Search for the cell housing the specified text and yield its (x, y) center coordinate. 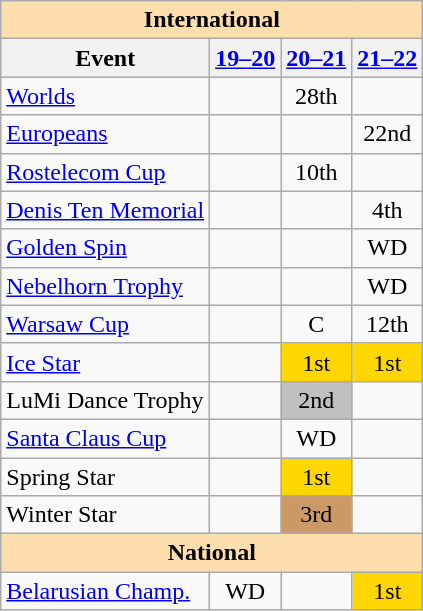
4th (388, 210)
28th (316, 96)
International (212, 20)
Belarusian Champ. (106, 591)
3rd (316, 515)
Ice Star (106, 362)
Event (106, 58)
Winter Star (106, 515)
National (212, 553)
Rostelecom Cup (106, 172)
22nd (388, 134)
12th (388, 324)
Spring Star (106, 477)
Santa Claus Cup (106, 438)
Golden Spin (106, 248)
Europeans (106, 134)
Nebelhorn Trophy (106, 286)
C (316, 324)
10th (316, 172)
2nd (316, 400)
LuMi Dance Trophy (106, 400)
Worlds (106, 96)
20–21 (316, 58)
Warsaw Cup (106, 324)
19–20 (246, 58)
Denis Ten Memorial (106, 210)
21–22 (388, 58)
